Scan for the cell matching the given text and deliver its [x, y] coordinate at center. 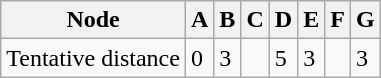
G [365, 20]
B [228, 20]
A [199, 20]
Tentative distance [94, 58]
0 [199, 58]
F [338, 20]
Node [94, 20]
5 [283, 58]
E [312, 20]
C [255, 20]
D [283, 20]
